Provide the [X, Y] coordinate of the cell's center where the given text is located.  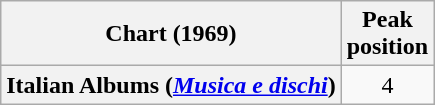
Chart (1969) [171, 34]
Peakposition [387, 34]
Italian Albums (Musica e dischi) [171, 85]
4 [387, 85]
